Determine the (X, Y) coordinate at the center of the cell enclosing the given text.  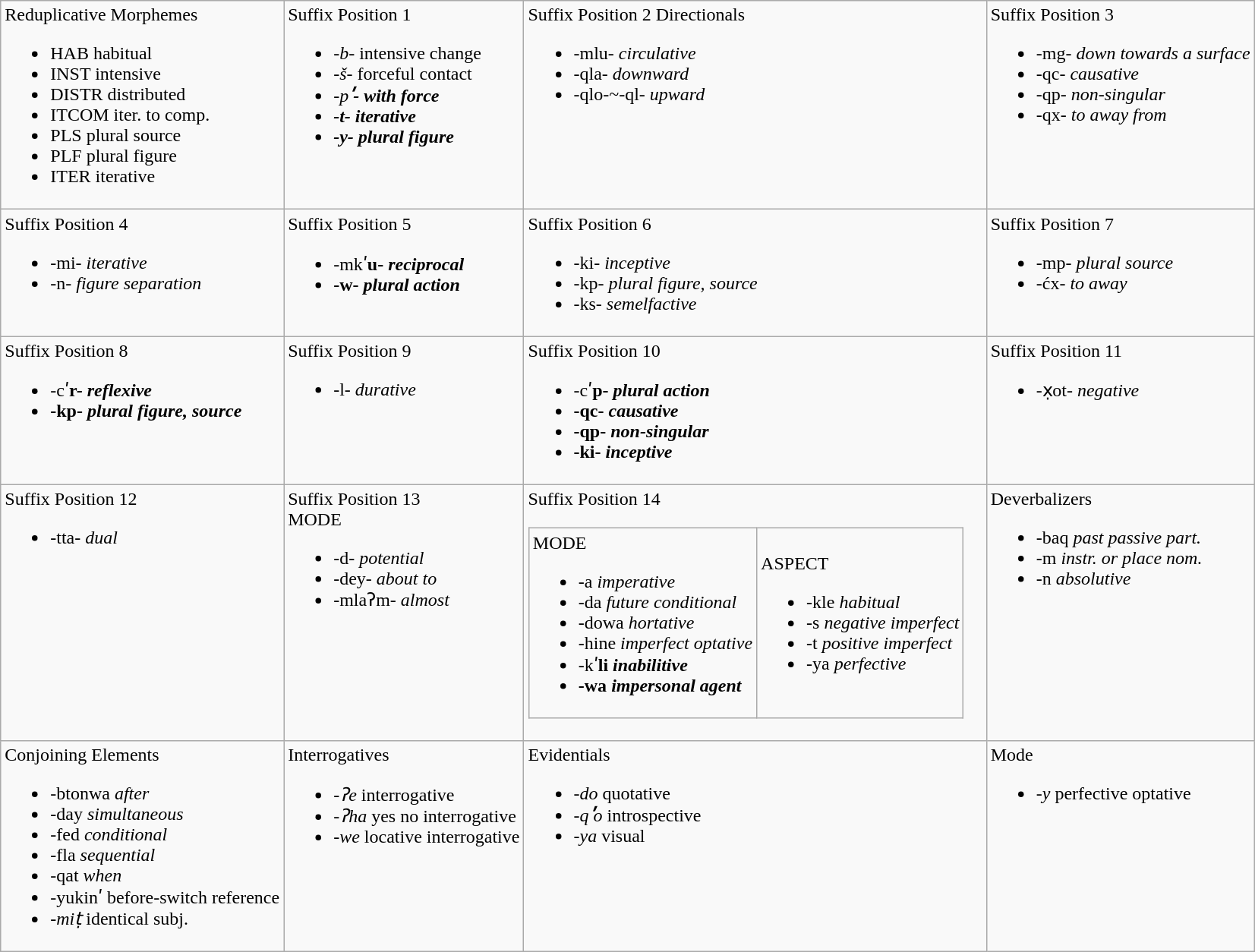
Conjoining Elements-btonwa after-day simultaneous-fed conditional-fla sequential-qat when-yukinʹ before-switch reference-miṭ identical subj. (143, 846)
Suffix Position 10-cʹp- plural action-qc- causative-qp- non-singular-ki- inceptive (755, 411)
Suffix Position 12-tta- dual (143, 612)
Suffix Position 11-x̣ot- negative (1121, 411)
Suffix Position 7-mp- plural source-ćx- to away (1121, 273)
Suffix Position 1-b- intensive change-š- forceful contact-pʹ- with force-t- iterative-y- plural figure (404, 105)
Interrogatives-ʔe interrogative-ʔha yes no interrogative-we locative interrogative (404, 846)
Suffix Position 3-mg- down towards a surface-qc- causative-qp- non-singular-qx- to away from (1121, 105)
Deverbalizers-baq past passive part.-m instr. or place nom.-n absolutive (1121, 612)
Mode-y perfective optative (1121, 846)
Reduplicative MorphemesHAB habitualINST intensiveDISTR distributedITCOM iter. to comp.PLS plural sourcePLF plural figureITER iterative (143, 105)
Suffix Position 4-mi- iterative-n- figure separation (143, 273)
Suffix Position 13MODE-d- potential-dey- about to-mlaʔm- almost (404, 612)
MODE-a imperative-da future conditional-dowa hortative-hine imperfect optative-kʹli inabilitive-wa impersonal agent (642, 623)
Suffix Position 2 Directionals-mlu- circulative-qla- downward-qlo-~-ql- upward (755, 105)
Suffix Position 9-l- durative (404, 411)
ASPECT-kle habitual-s negative imperfect-t positive imperfect-ya perfective (860, 623)
Suffix Position 8-cʹr- reflexive-kp- plural figure, source (143, 411)
Suffix Position 6-ki- inceptive-kp- plural figure, source-ks- semelfactive (755, 273)
Suffix Position 5-mkʹu- reciprocal-w- plural action (404, 273)
Evidentials-do quotative-qʹo introspective-ya visual (755, 846)
